Capture the cell that displays the provided text and extract its [X, Y] central coordinate. 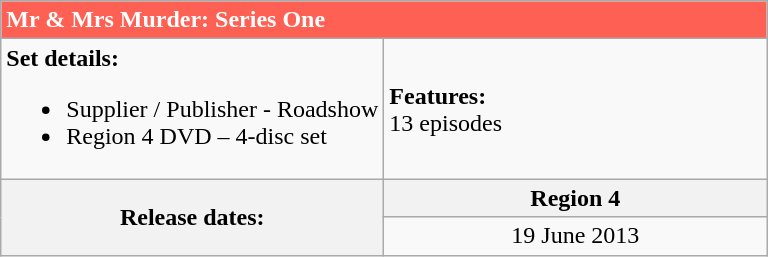
19 June 2013 [576, 236]
Mr & Mrs Murder: Series One [384, 20]
Set details:Supplier / Publisher - RoadshowRegion 4 DVD – 4-disc set [192, 109]
Release dates: [192, 217]
Features:13 episodes [576, 109]
Region 4 [576, 198]
